Find where the given text appears and provide that cell's center as [X, Y] coordinate. 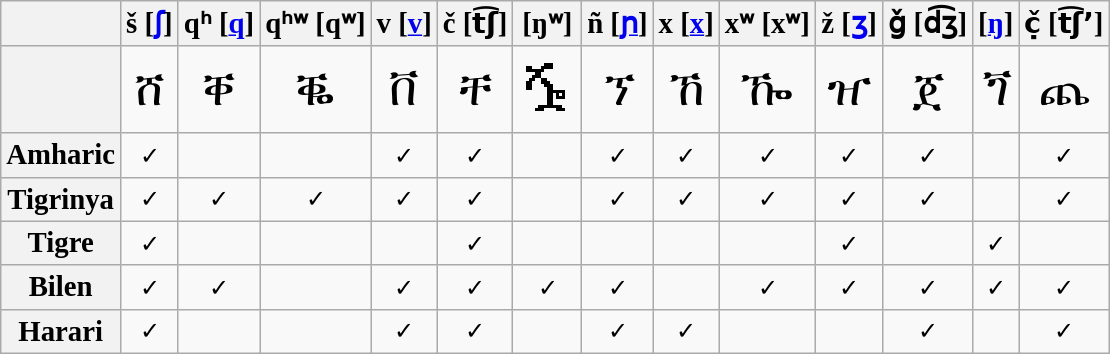
v [v] [404, 24]
xʷ [xʷ] [767, 24]
ጘ [996, 90]
ⶓ [548, 90]
ዠ [848, 90]
ጀ [928, 90]
č [t͡ʃ] [475, 24]
x [x] [686, 24]
Tigre [61, 243]
ሸ [150, 90]
ኘ [618, 90]
Bilen [61, 287]
ቸ [475, 90]
ž [ʒ] [848, 24]
ጨ [1064, 90]
[ŋ] [996, 24]
ቨ [404, 90]
ñ [ɲ] [618, 24]
ኸ [686, 90]
[ŋʷ] [548, 24]
ቘ [316, 90]
ǧ [d͡ʒ] [928, 24]
č̣ [t͡ʃʼ] [1064, 24]
ዀ [767, 90]
qʰ [q] [218, 24]
qʰʷ [qʷ] [316, 24]
Amharic [61, 155]
ቐ [218, 90]
š [ʃ] [150, 24]
Tigrinya [61, 199]
Harari [61, 331]
